Provide the [x, y] coordinate of the cell's center where the given text is located.  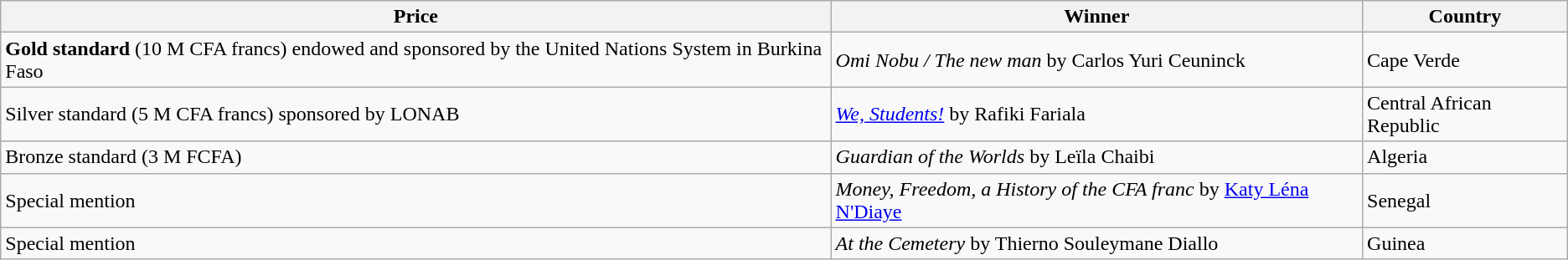
Money, Freedom, a History of the CFA franc by Katy Léna N'Diaye [1097, 201]
Senegal [1466, 201]
Central African Republic [1466, 114]
Bronze standard (3 M FCFA) [415, 157]
We, Students! by Rafiki Fariala [1097, 114]
At the Cemetery by Thierno Souleymane Diallo [1097, 243]
Country [1466, 17]
Guardian of the Worlds by Leïla Chaibi [1097, 157]
Guinea [1466, 243]
Gold standard (10 M CFA francs) endowed and sponsored by the United Nations System in Burkina Faso [415, 60]
Algeria [1466, 157]
Price [415, 17]
Silver standard (5 M CFA francs) sponsored by LONAB [415, 114]
Omi Nobu / The new man by Carlos Yuri Ceuninck [1097, 60]
Winner [1097, 17]
Cape Verde [1466, 60]
